Locate the cell with the specified text and output its [x, y] center coordinate. 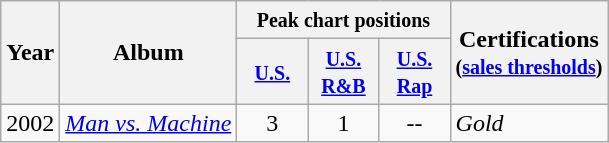
Certifications(sales thresholds) [529, 52]
Peak chart positions [344, 20]
Man vs. Machine [148, 123]
Year [30, 52]
U.S. Rap [414, 72]
1 [344, 123]
2002 [30, 123]
U.S. R&B [344, 72]
Album [148, 52]
Gold [529, 123]
3 [272, 123]
U.S. [272, 72]
-- [414, 123]
